Locate the cell with the specified text and output its [x, y] center coordinate. 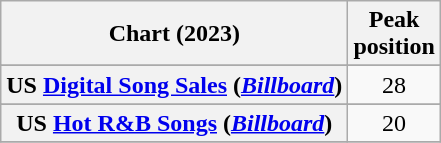
US Hot R&B Songs (Billboard) [174, 123]
Peakposition [394, 34]
20 [394, 123]
Chart (2023) [174, 34]
US Digital Song Sales (Billboard) [174, 85]
28 [394, 85]
